Extract the [x, y] coordinate from the center of the cell holding the provided text.  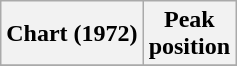
Peakposition [189, 34]
Chart (1972) [72, 34]
